Output the (X, Y) coordinate of the center of the cell containing the given text.  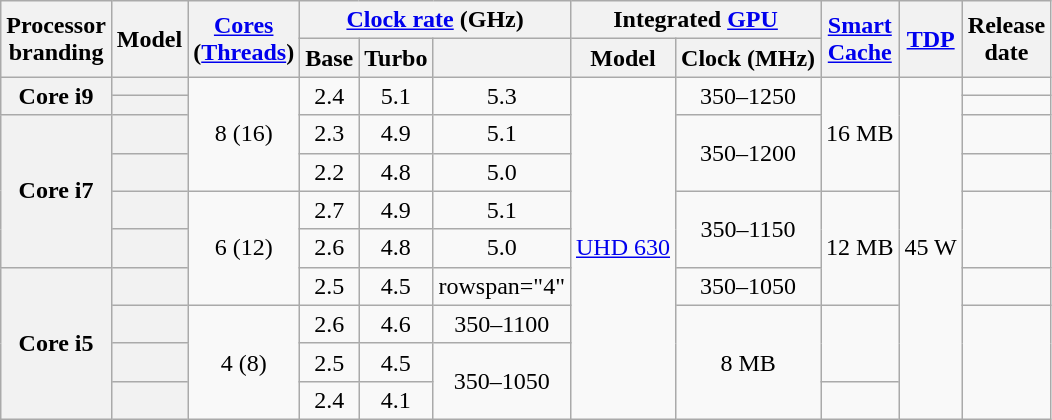
Releasedate (1006, 39)
Processorbranding (56, 39)
350–1100 (502, 324)
45 W (930, 248)
Cores(Threads) (244, 39)
12 MB (860, 248)
350–1250 (748, 96)
6 (12) (244, 248)
2.2 (330, 172)
4.6 (396, 324)
4 (8) (244, 362)
5.3 (502, 96)
Integrated GPU (695, 20)
8 MB (748, 362)
350–1200 (748, 153)
Turbo (396, 58)
4.1 (396, 400)
TDP (930, 39)
Clock rate (GHz) (436, 20)
8 (16) (244, 134)
16 MB (860, 134)
350–1150 (748, 229)
Clock (MHz) (748, 58)
Core i7 (56, 191)
SmartCache (860, 39)
Core i9 (56, 96)
rowspan="4" (502, 286)
2.7 (330, 210)
UHD 630 (622, 248)
2.3 (330, 134)
Core i5 (56, 343)
Base (330, 58)
